From the cell containing the given text, extract its center point as [X, Y] coordinate. 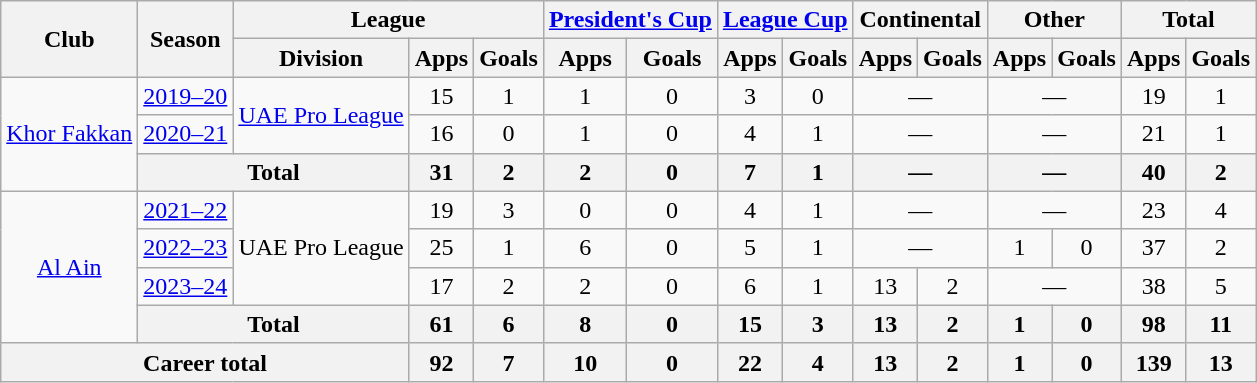
Continental [920, 20]
Season [186, 39]
2021–22 [186, 210]
31 [441, 172]
11 [1221, 324]
21 [1153, 134]
25 [441, 248]
37 [1153, 248]
Al Ain [70, 267]
23 [1153, 210]
61 [441, 324]
Other [1054, 20]
Club [70, 39]
Division [321, 58]
Career total [205, 362]
38 [1153, 286]
President's Cup [630, 20]
10 [585, 362]
2022–23 [186, 248]
40 [1153, 172]
2019–20 [186, 96]
2023–24 [186, 286]
8 [585, 324]
League [388, 20]
League Cup [785, 20]
Khor Fakkan [70, 134]
98 [1153, 324]
16 [441, 134]
22 [750, 362]
2020–21 [186, 134]
17 [441, 286]
139 [1153, 362]
92 [441, 362]
